Return [x, y] of the center of cell containing provided text 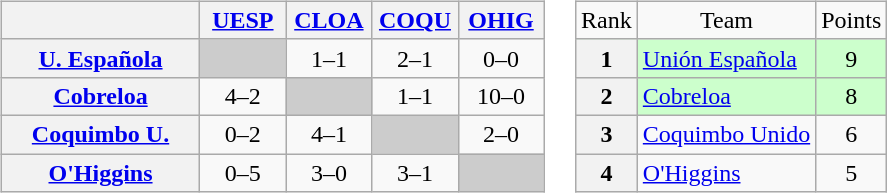
Team [726, 20]
U. Española [100, 58]
0–2 [243, 134]
3–0 [329, 173]
0–0 [501, 58]
Unión Española [726, 58]
OHIG [501, 20]
Coquimbo U. [100, 134]
CLOA [329, 20]
COQU [415, 20]
Points [852, 20]
Rank [607, 20]
9 [852, 58]
6 [852, 134]
4–1 [329, 134]
2 [607, 96]
4–2 [243, 96]
5 [852, 173]
8 [852, 96]
2–0 [501, 134]
0–5 [243, 173]
4 [607, 173]
UESP [243, 20]
10–0 [501, 96]
3–1 [415, 173]
Coquimbo Unido [726, 134]
3 [607, 134]
2–1 [415, 58]
1 [607, 58]
